Determine the [X, Y] coordinate at the center of the cell enclosing the given text.  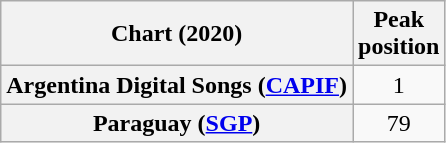
Argentina Digital Songs (CAPIF) [177, 85]
1 [398, 85]
Paraguay (SGP) [177, 123]
Chart (2020) [177, 34]
79 [398, 123]
Peakposition [398, 34]
